For the text-containing cell, return its midpoint in (x, y) coordinate format. 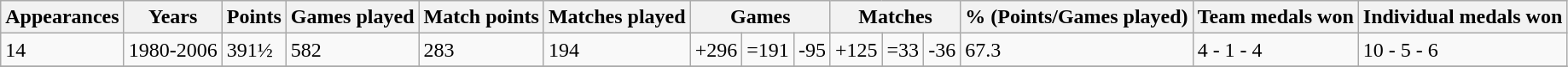
-36 (942, 50)
Matches played (617, 17)
+296 (717, 50)
1980-2006 (172, 50)
-95 (812, 50)
Team medals won (1275, 17)
% (Points/Games played) (1077, 17)
Games played (352, 17)
Individual medals won (1462, 17)
Match points (481, 17)
Matches (895, 17)
=33 (903, 50)
+125 (857, 50)
=191 (768, 50)
Years (172, 17)
4 - 1 - 4 (1275, 50)
67.3 (1077, 50)
283 (481, 50)
391½ (254, 50)
14 (62, 50)
Appearances (62, 17)
582 (352, 50)
Points (254, 17)
Games (760, 17)
194 (617, 50)
10 - 5 - 6 (1462, 50)
